Capture the cell that displays the provided text and extract its [X, Y] central coordinate. 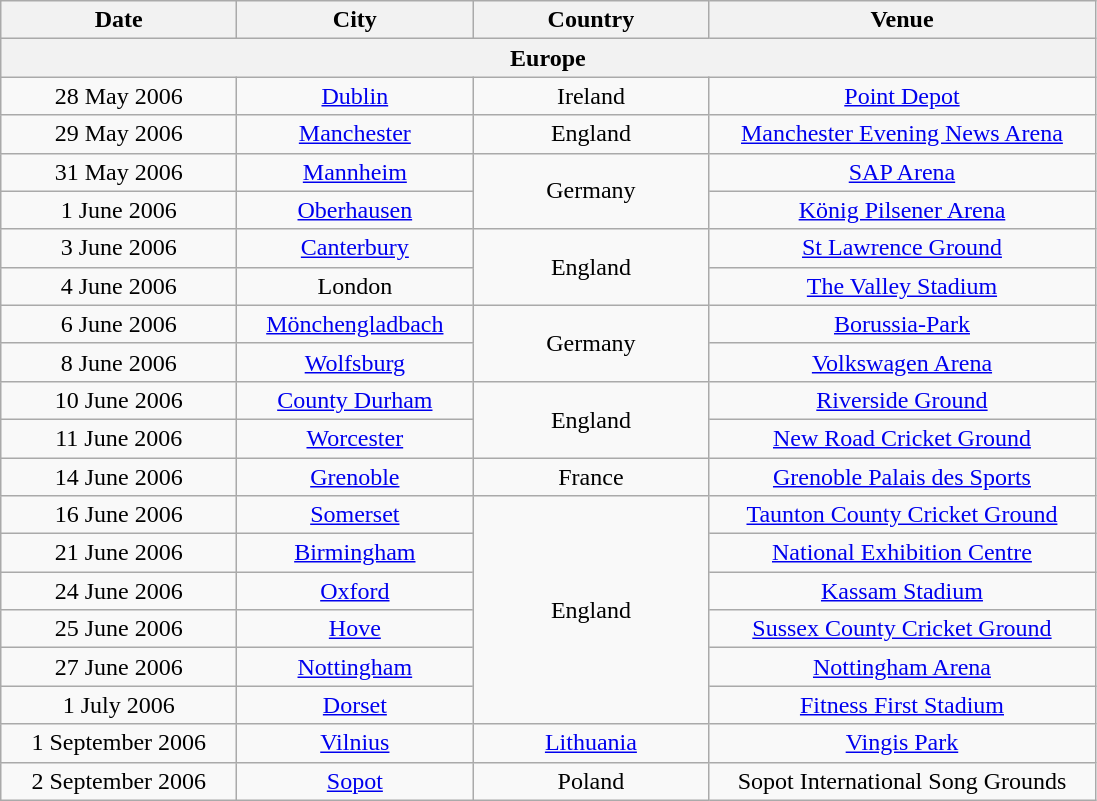
Country [591, 20]
Kassam Stadium [902, 591]
Borussia-Park [902, 324]
New Road Cricket Ground [902, 438]
29 May 2006 [119, 134]
Vilnius [355, 743]
10 June 2006 [119, 400]
Taunton County Cricket Ground [902, 515]
London [355, 286]
Point Depot [902, 96]
Somerset [355, 515]
Sopot International Song Grounds [902, 781]
Oxford [355, 591]
4 June 2006 [119, 286]
König Pilsener Arena [902, 210]
Lithuania [591, 743]
Sopot [355, 781]
Vingis Park [902, 743]
Venue [902, 20]
8 June 2006 [119, 362]
11 June 2006 [119, 438]
14 June 2006 [119, 477]
Nottingham Arena [902, 667]
28 May 2006 [119, 96]
Riverside Ground [902, 400]
Dorset [355, 705]
31 May 2006 [119, 172]
Oberhausen [355, 210]
Birmingham [355, 553]
SAP Arena [902, 172]
Manchester [355, 134]
3 June 2006 [119, 248]
21 June 2006 [119, 553]
Date [119, 20]
Mönchengladbach [355, 324]
Canterbury [355, 248]
Fitness First Stadium [902, 705]
24 June 2006 [119, 591]
Mannheim [355, 172]
Dublin [355, 96]
27 June 2006 [119, 667]
1 June 2006 [119, 210]
Wolfsburg [355, 362]
Worcester [355, 438]
National Exhibition Centre [902, 553]
Ireland [591, 96]
Sussex County Cricket Ground [902, 629]
Nottingham [355, 667]
16 June 2006 [119, 515]
Poland [591, 781]
The Valley Stadium [902, 286]
Grenoble Palais des Sports [902, 477]
France [591, 477]
Grenoble [355, 477]
City [355, 20]
St Lawrence Ground [902, 248]
Volkswagen Arena [902, 362]
6 June 2006 [119, 324]
2 September 2006 [119, 781]
1 July 2006 [119, 705]
Manchester Evening News Arena [902, 134]
Europe [548, 58]
County Durham [355, 400]
1 September 2006 [119, 743]
Hove [355, 629]
25 June 2006 [119, 629]
